Return [X, Y] of the center of cell containing provided text 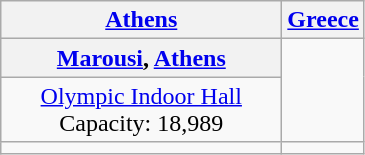
Athens [142, 20]
Marousi, Athens [142, 58]
Olympic Indoor HallCapacity: 18,989 [142, 110]
Greece [324, 20]
